Scan for the cell matching the given text and deliver its (X, Y) coordinate at center. 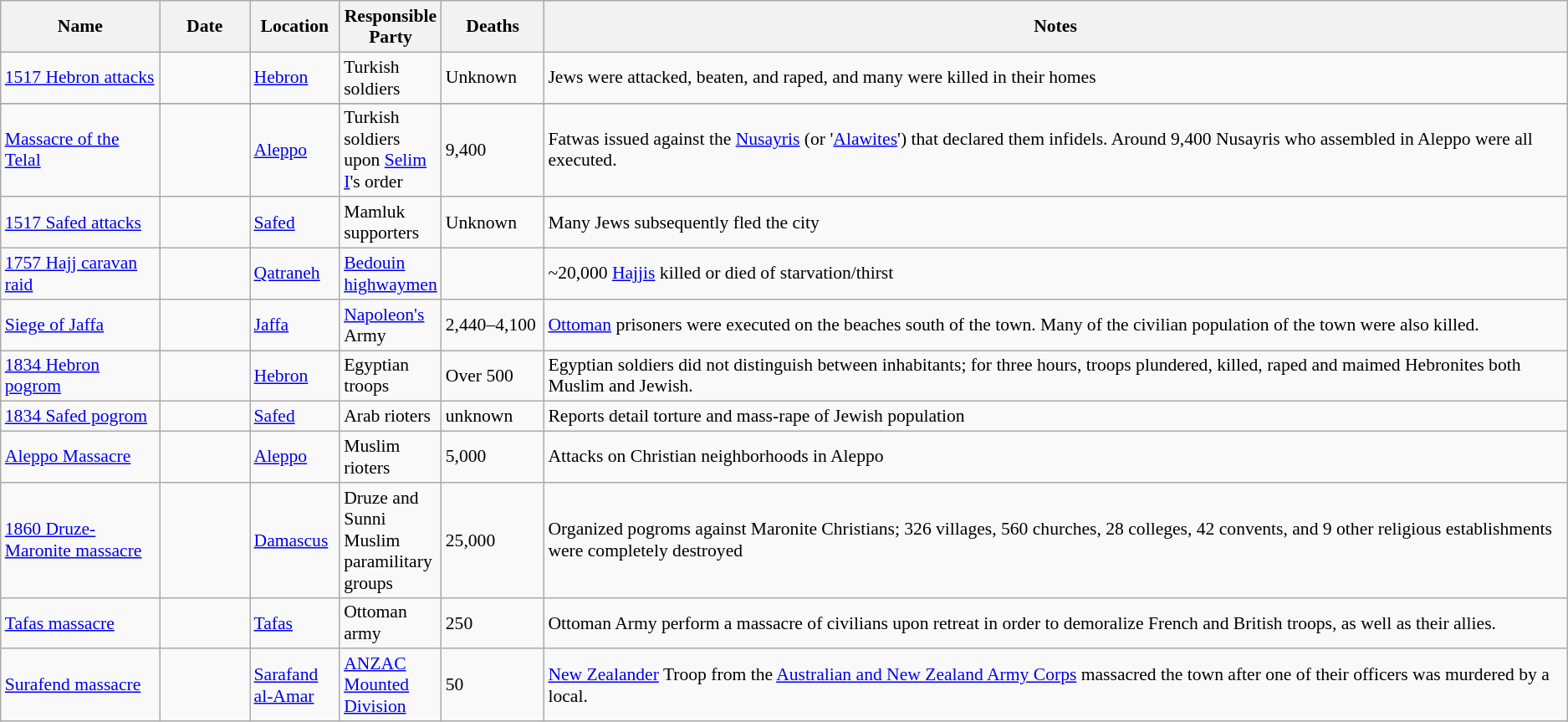
1757 Hajj caravan raid (80, 274)
Aleppo Massacre (80, 457)
Jews were attacked, beaten, and raped, and many were killed in their homes (1055, 77)
Mamluk supporters (391, 223)
Notes (1055, 27)
Tafas (294, 622)
1517 Hebron attacks (80, 77)
Attacks on Christian neighborhoods in Aleppo (1055, 457)
1517 Safed attacks (80, 223)
Over 500 (493, 376)
Ottoman Army perform a massacre of civilians upon retreat in order to demoralize French and British troops, as well as their allies. (1055, 622)
Druze and Sunni Muslim paramilitary groups (391, 540)
Arab rioters (391, 417)
Responsible Party (391, 27)
New Zealander Troop from the Australian and New Zealand Army Corps massacred the town after one of their officers was murdered by a local. (1055, 686)
Bedouin highwaymen (391, 274)
5,000 (493, 457)
Turkish soldiers (391, 77)
~20,000 Hajjis killed or died of starvation/thirst (1055, 274)
25,000 (493, 540)
Ottoman prisoners were executed on the beaches south of the town. Many of the civilian population of the town were also killed. (1055, 325)
Massacre of the Telal (80, 150)
Egyptian troops (391, 376)
1834 Hebron pogrom (80, 376)
Muslim rioters (391, 457)
Fatwas issued against the Nusayris (or 'Alawites') that declared them infidels. Around 9,400 Nusayris who assembled in Aleppo were all executed. (1055, 150)
Deaths (493, 27)
Many Jews subsequently fled the city (1055, 223)
Turkish soldiers upon Selim I's order (391, 150)
Location (294, 27)
ANZAC Mounted Division (391, 686)
Ottoman army (391, 622)
50 (493, 686)
2,440–4,100 (493, 325)
unknown (493, 417)
Jaffa (294, 325)
Sarafand al-Amar (294, 686)
1834 Safed pogrom (80, 417)
Siege of Jaffa (80, 325)
9,400 (493, 150)
Napoleon's Army (391, 325)
Damascus (294, 540)
Tafas massacre (80, 622)
Surafend massacre (80, 686)
Name (80, 27)
Reports detail torture and mass-rape of Jewish population (1055, 417)
250 (493, 622)
Qatraneh (294, 274)
Date (205, 27)
1860 Druze-Maronite massacre (80, 540)
